Pinpoint the cell where the given text exists, returning its [x, y] midpoint coordinate. 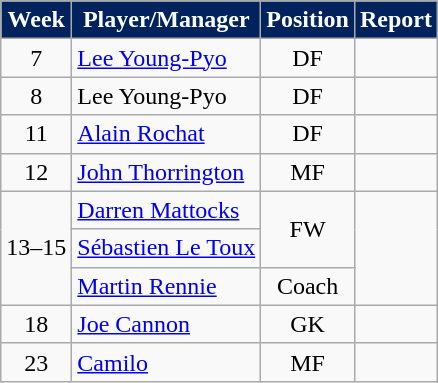
Week [36, 20]
Sébastien Le Toux [166, 248]
Alain Rochat [166, 134]
12 [36, 172]
FW [308, 229]
Darren Mattocks [166, 210]
Coach [308, 286]
Camilo [166, 362]
GK [308, 324]
11 [36, 134]
13–15 [36, 248]
Report [396, 20]
23 [36, 362]
7 [36, 58]
18 [36, 324]
Joe Cannon [166, 324]
Martin Rennie [166, 286]
John Thorrington [166, 172]
Player/Manager [166, 20]
8 [36, 96]
Position [308, 20]
